Provide the [x, y] coordinate of the cell's center where the given text is located.  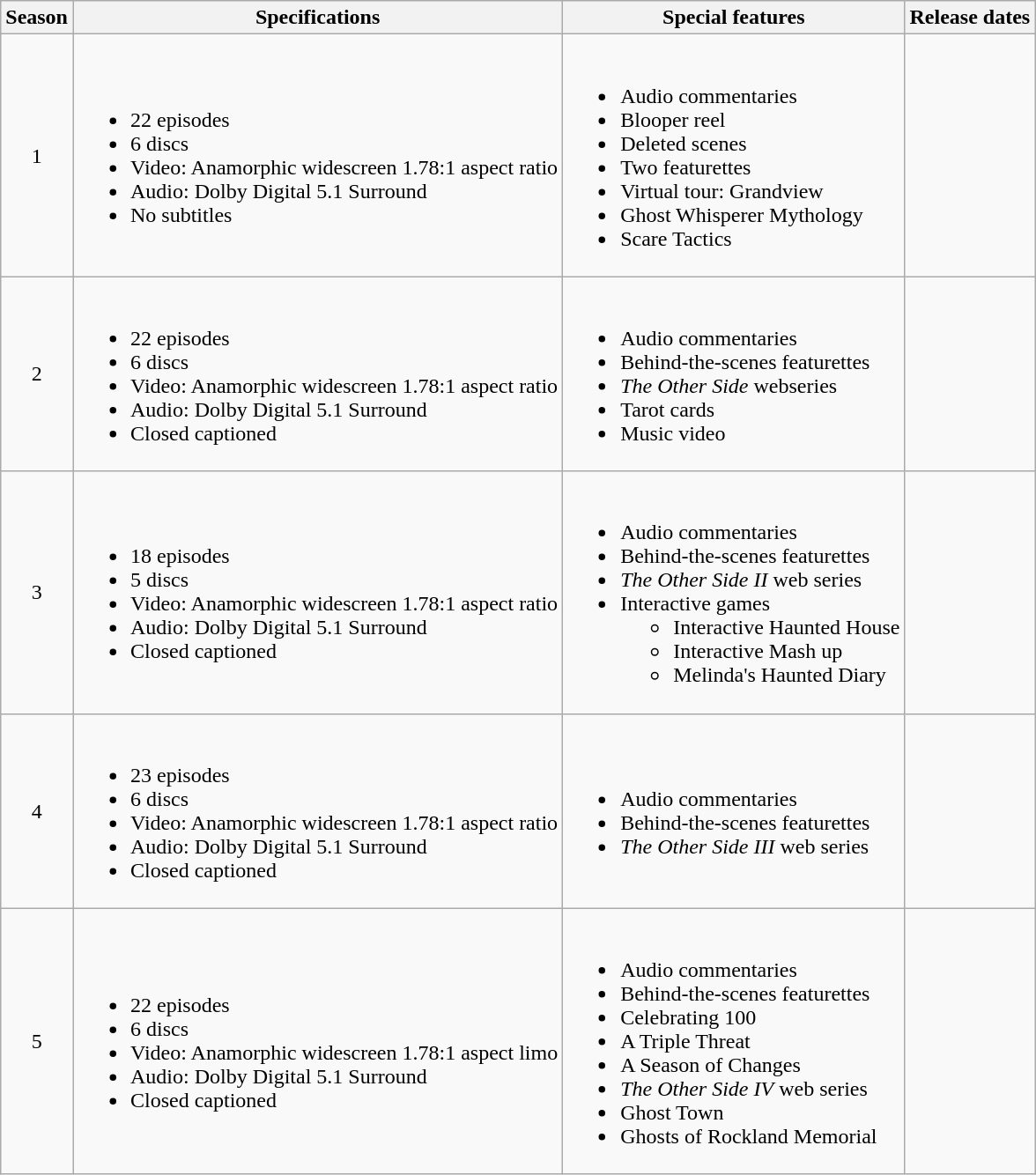
22 episodes6 discsVideo: Anamorphic widescreen 1.78:1 aspect ratioAudio: Dolby Digital 5.1 SurroundClosed captioned [317, 373]
18 episodes5 discsVideo: Anamorphic widescreen 1.78:1 aspect ratioAudio: Dolby Digital 5.1 SurroundClosed captioned [317, 592]
Audio commentariesBehind-the-scenes featurettesThe Other Side webseriesTarot cardsMusic video [734, 373]
23 episodes6 discsVideo: Anamorphic widescreen 1.78:1 aspect ratioAudio: Dolby Digital 5.1 SurroundClosed captioned [317, 810]
Release dates [970, 18]
2 [37, 373]
5 [37, 1041]
Season [37, 18]
Specifications [317, 18]
Audio commentariesBlooper reelDeleted scenesTwo featurettesVirtual tour: GrandviewGhost Whisperer MythologyScare Tactics [734, 155]
4 [37, 810]
Audio commentariesBehind-the-scenes featurettesThe Other Side III web series [734, 810]
1 [37, 155]
Special features [734, 18]
22 episodes6 discsVideo: Anamorphic widescreen 1.78:1 aspect ratioAudio: Dolby Digital 5.1 SurroundNo subtitles [317, 155]
3 [37, 592]
22 episodes6 discsVideo: Anamorphic widescreen 1.78:1 aspect limoAudio: Dolby Digital 5.1 SurroundClosed captioned [317, 1041]
